Capture the cell that displays the provided text and extract its (x, y) central coordinate. 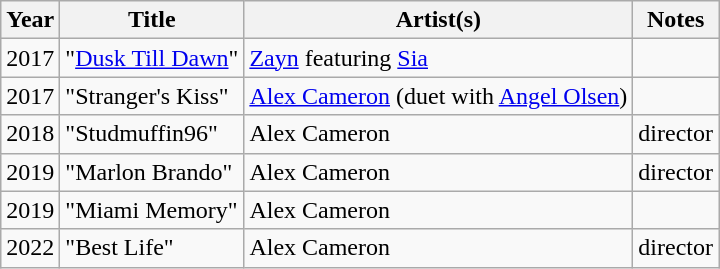
Year (30, 20)
"Marlon Brando" (152, 172)
Artist(s) (438, 20)
"Stranger's Kiss" (152, 96)
"Best Life" (152, 248)
"Studmuffin96" (152, 134)
Notes (676, 20)
Zayn featuring Sia (438, 58)
"Miami Memory" (152, 210)
Alex Cameron (duet with Angel Olsen) (438, 96)
2022 (30, 248)
Title (152, 20)
"Dusk Till Dawn" (152, 58)
2018 (30, 134)
